Locate the cell with the specified text and output its [X, Y] center coordinate. 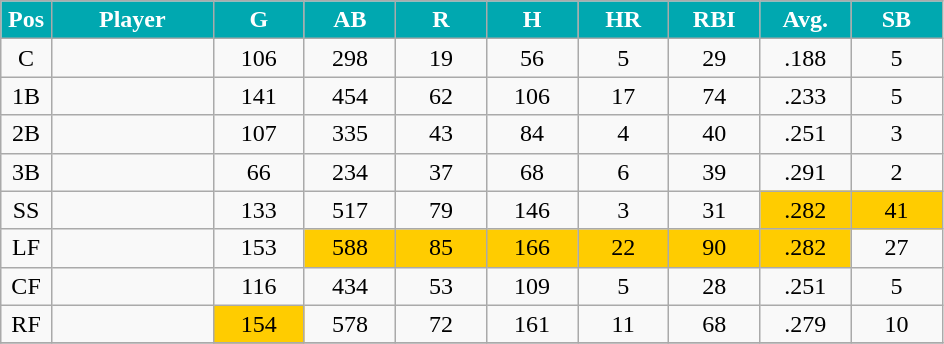
434 [350, 286]
56 [532, 58]
Pos [26, 20]
335 [350, 134]
C [26, 58]
107 [258, 134]
517 [350, 210]
.233 [806, 96]
1B [26, 96]
10 [896, 324]
85 [440, 248]
116 [258, 286]
RBI [714, 20]
31 [714, 210]
79 [440, 210]
22 [624, 248]
40 [714, 134]
37 [440, 172]
29 [714, 58]
154 [258, 324]
.188 [806, 58]
153 [258, 248]
SS [26, 210]
161 [532, 324]
28 [714, 286]
588 [350, 248]
G [258, 20]
74 [714, 96]
HR [624, 20]
39 [714, 172]
AB [350, 20]
SB [896, 20]
3B [26, 172]
146 [532, 210]
LF [26, 248]
234 [350, 172]
298 [350, 58]
19 [440, 58]
17 [624, 96]
6 [624, 172]
H [532, 20]
2B [26, 134]
RF [26, 324]
11 [624, 324]
72 [440, 324]
133 [258, 210]
454 [350, 96]
578 [350, 324]
90 [714, 248]
CF [26, 286]
66 [258, 172]
41 [896, 210]
141 [258, 96]
62 [440, 96]
27 [896, 248]
Player [132, 20]
2 [896, 172]
Avg. [806, 20]
R [440, 20]
.279 [806, 324]
4 [624, 134]
43 [440, 134]
166 [532, 248]
84 [532, 134]
53 [440, 286]
.291 [806, 172]
109 [532, 286]
